Find where the given text appears and provide that cell's center as [X, Y] coordinate. 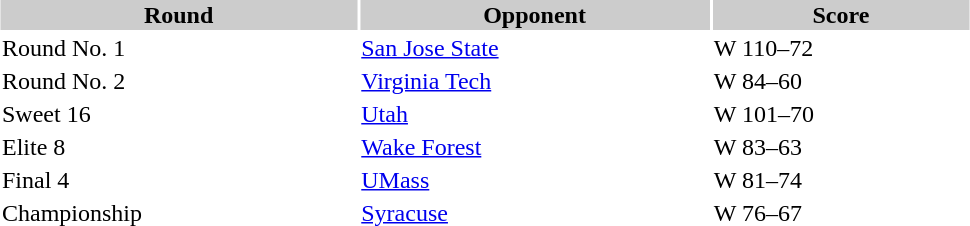
UMass [535, 180]
Virginia Tech [535, 81]
W 101–70 [840, 114]
San Jose State [535, 48]
Wake Forest [535, 147]
Utah [535, 114]
W 83–63 [840, 147]
Final 4 [178, 180]
Round No. 1 [178, 48]
W 84–60 [840, 81]
Sweet 16 [178, 114]
Round No. 2 [178, 81]
Score [840, 15]
Elite 8 [178, 147]
Round [178, 15]
W 81–74 [840, 180]
Opponent [535, 15]
W 110–72 [840, 48]
